Find where the given text appears and provide that cell's center as (X, Y) coordinate. 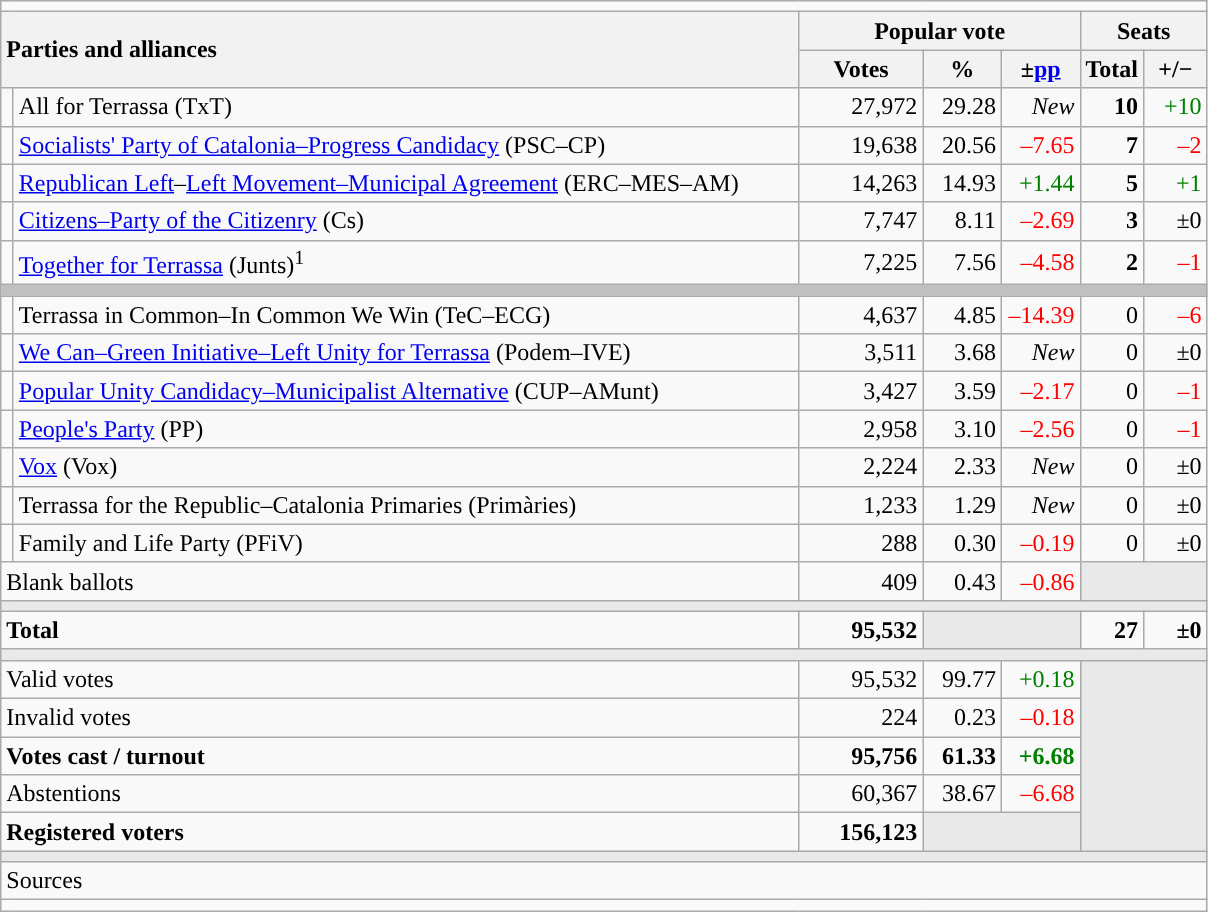
14.93 (962, 183)
7,225 (861, 262)
+1 (1176, 183)
2,224 (861, 467)
4.85 (962, 315)
Popular vote (940, 31)
Terrassa in Common–In Common We Win (TeC–ECG) (406, 315)
–0.86 (1040, 581)
% (962, 69)
156,123 (861, 832)
Popular Unity Candidacy–Municipalist Alternative (CUP–AMunt) (406, 391)
3.59 (962, 391)
–14.39 (1040, 315)
27,972 (861, 107)
–2.17 (1040, 391)
7,747 (861, 221)
–7.65 (1040, 145)
2.33 (962, 467)
8.11 (962, 221)
Invalid votes (400, 718)
3.10 (962, 429)
409 (861, 581)
Parties and alliances (400, 50)
29.28 (962, 107)
Votes (861, 69)
–2.56 (1040, 429)
19,638 (861, 145)
61.33 (962, 756)
–0.19 (1040, 543)
Republican Left–Left Movement–Municipal Agreement (ERC–MES–AM) (406, 183)
Vox (Vox) (406, 467)
–6.68 (1040, 794)
+6.68 (1040, 756)
Blank ballots (400, 581)
We Can–Green Initiative–Left Unity for Terrassa (Podem–IVE) (406, 353)
Seats (1144, 31)
1.29 (962, 505)
38.67 (962, 794)
95,756 (861, 756)
Votes cast / turnout (400, 756)
7 (1112, 145)
5 (1112, 183)
27 (1112, 630)
3.68 (962, 353)
14,263 (861, 183)
–2.69 (1040, 221)
+/− (1176, 69)
2,958 (861, 429)
Terrassa for the Republic–Catalonia Primaries (Primàries) (406, 505)
+10 (1176, 107)
Sources (604, 881)
99.77 (962, 679)
±pp (1040, 69)
+0.18 (1040, 679)
Registered voters (400, 832)
224 (861, 718)
1,233 (861, 505)
–2 (1176, 145)
–4.58 (1040, 262)
–6 (1176, 315)
20.56 (962, 145)
All for Terrassa (TxT) (406, 107)
Socialists' Party of Catalonia–Progress Candidacy (PSC–CP) (406, 145)
Together for Terrassa (Junts)1 (406, 262)
0.23 (962, 718)
3,511 (861, 353)
+1.44 (1040, 183)
10 (1112, 107)
4,637 (861, 315)
60,367 (861, 794)
3 (1112, 221)
Abstentions (400, 794)
0.30 (962, 543)
7.56 (962, 262)
288 (861, 543)
Citizens–Party of the Citizenry (Cs) (406, 221)
–0.18 (1040, 718)
3,427 (861, 391)
0.43 (962, 581)
Family and Life Party (PFiV) (406, 543)
Valid votes (400, 679)
2 (1112, 262)
People's Party (PP) (406, 429)
